Capture the cell that displays the provided text and extract its (x, y) central coordinate. 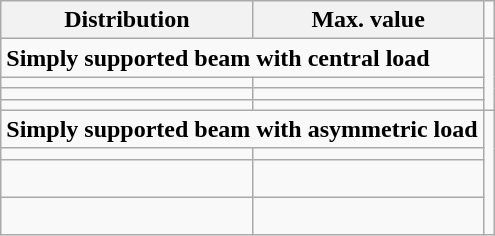
Simply supported beam with central load (242, 58)
Simply supported beam with asymmetric load (242, 129)
Distribution (127, 20)
Max. value (368, 20)
